Extract the (x, y) coordinate from the center of the cell holding the provided text.  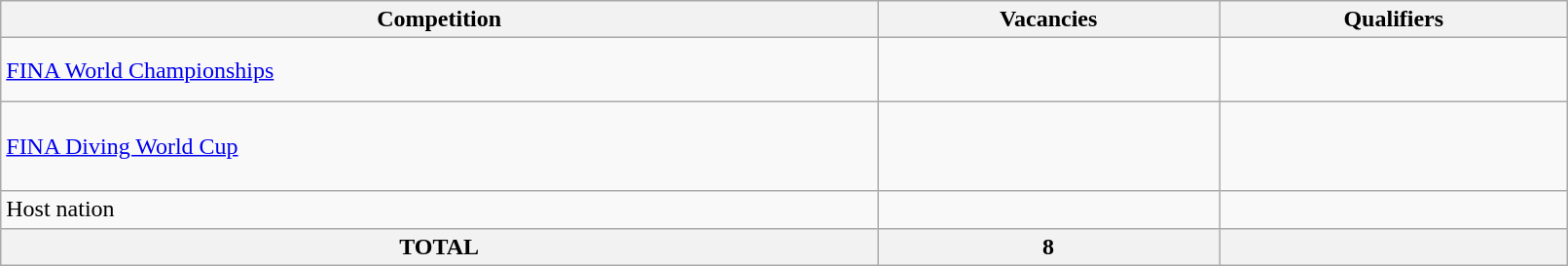
FINA World Championships (440, 70)
Vacancies (1049, 19)
Host nation (440, 209)
8 (1049, 247)
Qualifiers (1394, 19)
FINA Diving World Cup (440, 146)
Competition (440, 19)
TOTAL (440, 247)
